Determine the [X, Y] coordinate at the center of the cell enclosing the given text.  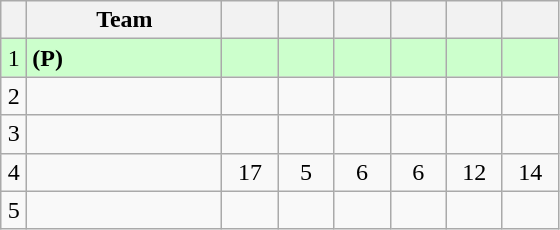
(P) [124, 58]
1 [14, 58]
2 [14, 96]
17 [250, 172]
12 [474, 172]
Team [124, 20]
4 [14, 172]
3 [14, 134]
14 [530, 172]
